Find where the given text appears and provide that cell's center as [x, y] coordinate. 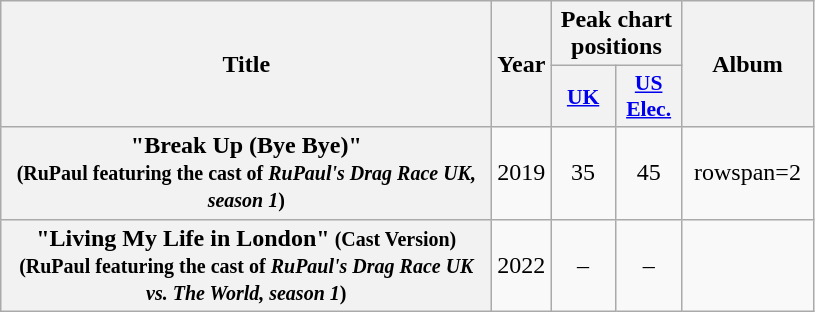
USElec. [648, 96]
"Living My Life in London" (Cast Version)(RuPaul featuring the cast of RuPaul's Drag Race UK vs. The World, season 1) [246, 265]
45 [648, 173]
Album [748, 64]
Title [246, 64]
35 [583, 173]
2022 [522, 265]
Year [522, 64]
Peak chart positions [616, 34]
2019 [522, 173]
UK [583, 96]
rowspan=2 [748, 173]
"Break Up (Bye Bye)"(RuPaul featuring the cast of RuPaul's Drag Race UK, season 1) [246, 173]
